Extract the (x, y) coordinate from the center of the cell holding the provided text.  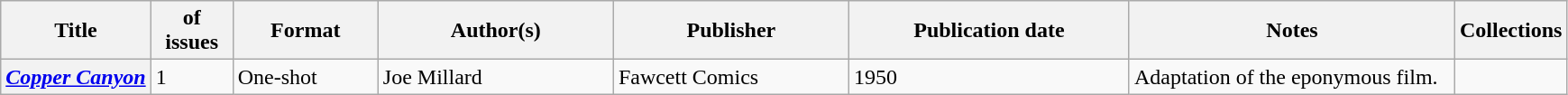
Publication date (988, 31)
Collections (1511, 31)
Joe Millard (496, 77)
1950 (988, 77)
Notes (1291, 31)
1 (191, 77)
Adaptation of the eponymous film. (1291, 77)
Publisher (730, 31)
One-shot (305, 77)
Copper Canyon (76, 77)
Format (305, 31)
Author(s) (496, 31)
Title (76, 31)
of issues (191, 31)
Fawcett Comics (730, 77)
